Determine the [X, Y] coordinate at the center of the cell enclosing the given text.  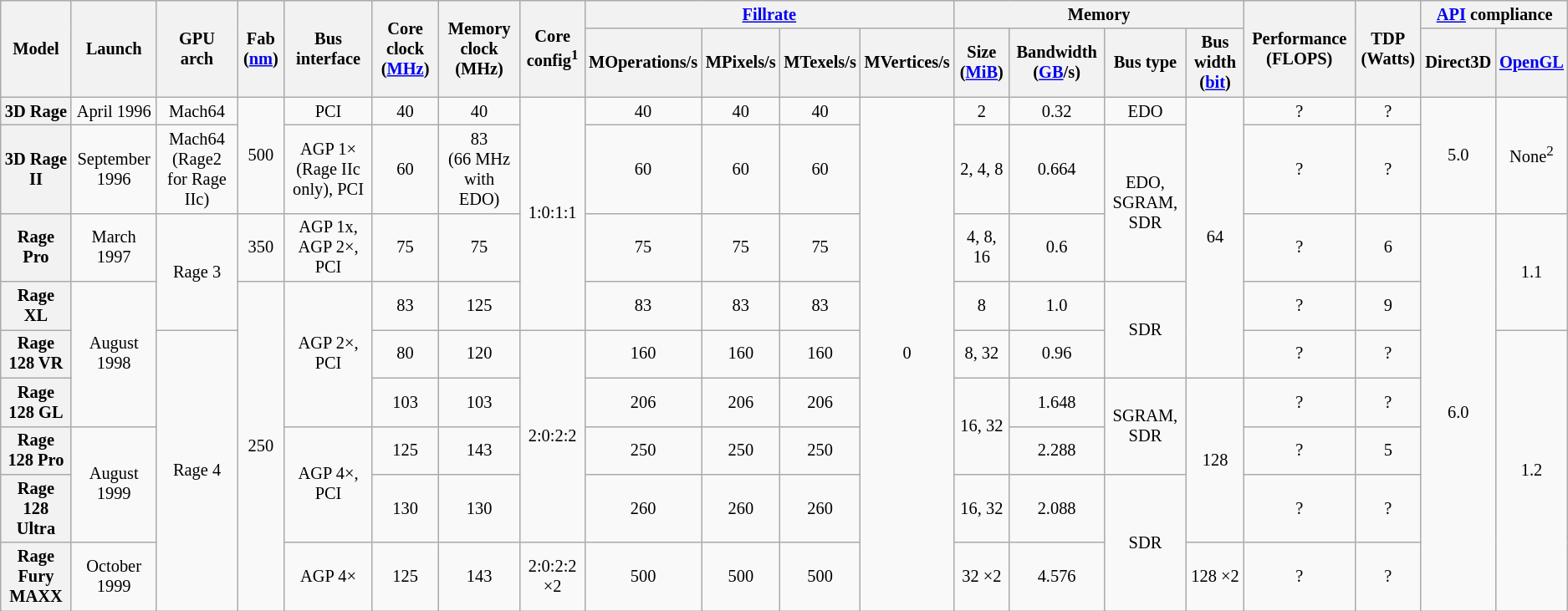
1:0:1:1 [552, 214]
Launch [114, 48]
Rage 3 [197, 271]
0 [907, 354]
GPU arch [197, 48]
2 [982, 111]
6.0 [1458, 412]
Mach64 [197, 111]
OpenGL [1532, 63]
1.1 [1532, 271]
Size (MiB) [982, 63]
1.2 [1532, 470]
AGP 1x, AGP 2×, PCI [328, 247]
API compliance [1494, 14]
8 [982, 306]
0.32 [1057, 111]
64 [1216, 237]
Bus width (bit) [1216, 63]
350 [261, 247]
Fab (nm) [261, 48]
March 1997 [114, 247]
SGRAM, SDR [1145, 426]
Rage 128 GL [36, 402]
Bus type [1145, 63]
MVertices/s [907, 63]
6 [1388, 247]
1.648 [1057, 402]
1.0 [1057, 306]
Fillrate [769, 14]
Rage XL [36, 306]
Rage 128 Pro [36, 451]
32 ×2 [982, 577]
EDO, SGRAM, SDR [1145, 202]
Rage Fury MAXX [36, 577]
5.0 [1458, 155]
None2 [1532, 155]
Memory [1099, 14]
Mach64 (Rage2 for Rage IIc) [197, 169]
Bus interface [328, 48]
Core clock (MHz) [405, 48]
April 1996 [114, 111]
Rage 128 Ultra [36, 508]
Rage 128 VR [36, 354]
0.664 [1057, 169]
Performance (FLOPS) [1300, 48]
TDP (Watts) [1388, 48]
AGP 1× (Rage IIc only), PCI [328, 169]
3D Rage [36, 111]
2:0:2:2 ×2 [552, 577]
September 1996 [114, 169]
3D Rage II [36, 169]
9 [1388, 306]
MTexels/s [820, 63]
AGP 4×, PCI [328, 485]
October 1999 [114, 577]
August 1998 [114, 354]
2, 4, 8 [982, 169]
MPixels/s [741, 63]
AGP 4× [328, 577]
128 ×2 [1216, 577]
0.6 [1057, 247]
128 [1216, 460]
Rage 4 [197, 470]
Direct3D [1458, 63]
83 (66 MHz with EDO) [479, 169]
4.576 [1057, 577]
0.96 [1057, 354]
MOperations/s [643, 63]
August 1999 [114, 485]
120 [479, 354]
PCI [328, 111]
Core config1 [552, 48]
8, 32 [982, 354]
Bandwidth (GB/s) [1057, 63]
2.088 [1057, 508]
EDO [1145, 111]
AGP 2×, PCI [328, 354]
2:0:2:2 [552, 436]
80 [405, 354]
2.288 [1057, 451]
Memory clock (MHz) [479, 48]
Model [36, 48]
5 [1388, 451]
4, 8, 16 [982, 247]
Rage Pro [36, 247]
